Find where the given text appears and provide that cell's center as [x, y] coordinate. 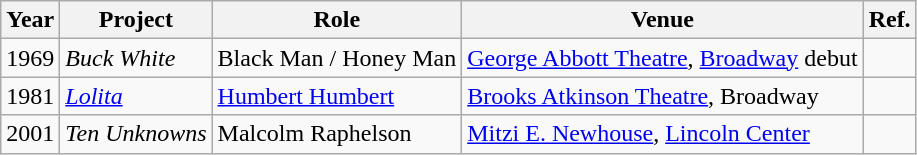
Ref. [890, 20]
Malcolm Raphelson [337, 134]
Black Man / Honey Man [337, 58]
Year [30, 20]
Brooks Atkinson Theatre, Broadway [662, 96]
Ten Unknowns [136, 134]
Mitzi E. Newhouse, Lincoln Center [662, 134]
2001 [30, 134]
Lolita [136, 96]
Buck White [136, 58]
Project [136, 20]
1969 [30, 58]
1981 [30, 96]
George Abbott Theatre, Broadway debut [662, 58]
Humbert Humbert [337, 96]
Role [337, 20]
Venue [662, 20]
